Detect which cell encompasses the target text, then output its (x, y) center coordinate. 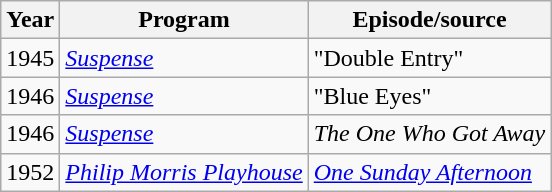
Philip Morris Playhouse (184, 172)
1945 (30, 58)
The One Who Got Away (430, 134)
1952 (30, 172)
Year (30, 20)
"Blue Eyes" (430, 96)
"Double Entry" (430, 58)
Program (184, 20)
One Sunday Afternoon (430, 172)
Episode/source (430, 20)
